Return (X, Y) of the center of cell containing provided text 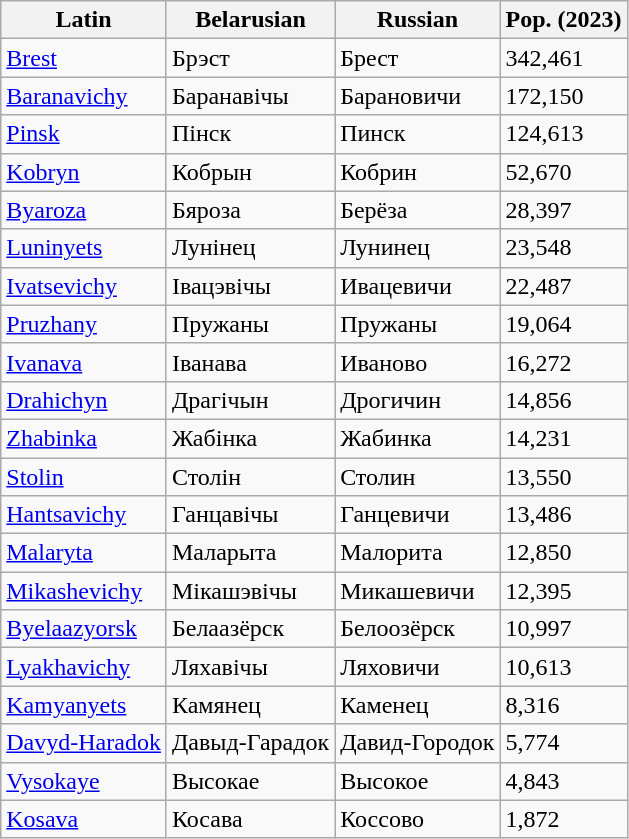
Belarusian (250, 20)
Баранавiчы (250, 96)
10,997 (564, 629)
124,613 (564, 134)
Бяроза (250, 210)
52,670 (564, 172)
Hantsavichy (84, 515)
Russian (418, 20)
Высокое (418, 781)
Kosava (84, 819)
Пінск (250, 134)
Ляхавічы (250, 667)
Davyd-Haradok (84, 743)
Столин (418, 477)
1,872 (564, 819)
172,150 (564, 96)
Ганцевичи (418, 515)
Лунинец (418, 248)
Ivatsevichy (84, 286)
22,487 (564, 286)
Малорита (418, 553)
Берёза (418, 210)
Косава (250, 819)
Ляховичи (418, 667)
Камянец (250, 705)
Каменец (418, 705)
Иваново (418, 362)
Брэст (250, 58)
Pruzhany (84, 324)
4,843 (564, 781)
Pinsk (84, 134)
19,064 (564, 324)
13,486 (564, 515)
Ivanava (84, 362)
Ганцавічы (250, 515)
Luninyets (84, 248)
Kobryn (84, 172)
Барановичи (418, 96)
12,850 (564, 553)
Маларыта (250, 553)
Мікашэвічы (250, 591)
Высокае (250, 781)
Malaryta (84, 553)
Брест (418, 58)
5,774 (564, 743)
16,272 (564, 362)
Byelaazyorsk (84, 629)
Stolin (84, 477)
Пинск (418, 134)
Vysokaye (84, 781)
Zhabinka (84, 438)
Latin (84, 20)
Byaroza (84, 210)
Івацэвічы (250, 286)
Pop. (2023) (564, 20)
Drahichyn (84, 400)
Baranavichy (84, 96)
Brest (84, 58)
Дрогичин (418, 400)
Микашевичи (418, 591)
Коссово (418, 819)
14,231 (564, 438)
28,397 (564, 210)
Kamyanyets (84, 705)
Белоозёрск (418, 629)
8,316 (564, 705)
Столін (250, 477)
Белаазёрск (250, 629)
Жабинка (418, 438)
Давид-Городок (418, 743)
Лунінец (250, 248)
10,613 (564, 667)
Mikashevichy (84, 591)
342,461 (564, 58)
12,395 (564, 591)
Драгічын (250, 400)
23,548 (564, 248)
Кобрын (250, 172)
Lyakhavichy (84, 667)
Кобрин (418, 172)
Ивацевичи (418, 286)
Іванава (250, 362)
Давыд-Гарадок (250, 743)
13,550 (564, 477)
14,856 (564, 400)
Жабінка (250, 438)
